Pinpoint the cell where the given text exists, returning its (x, y) midpoint coordinate. 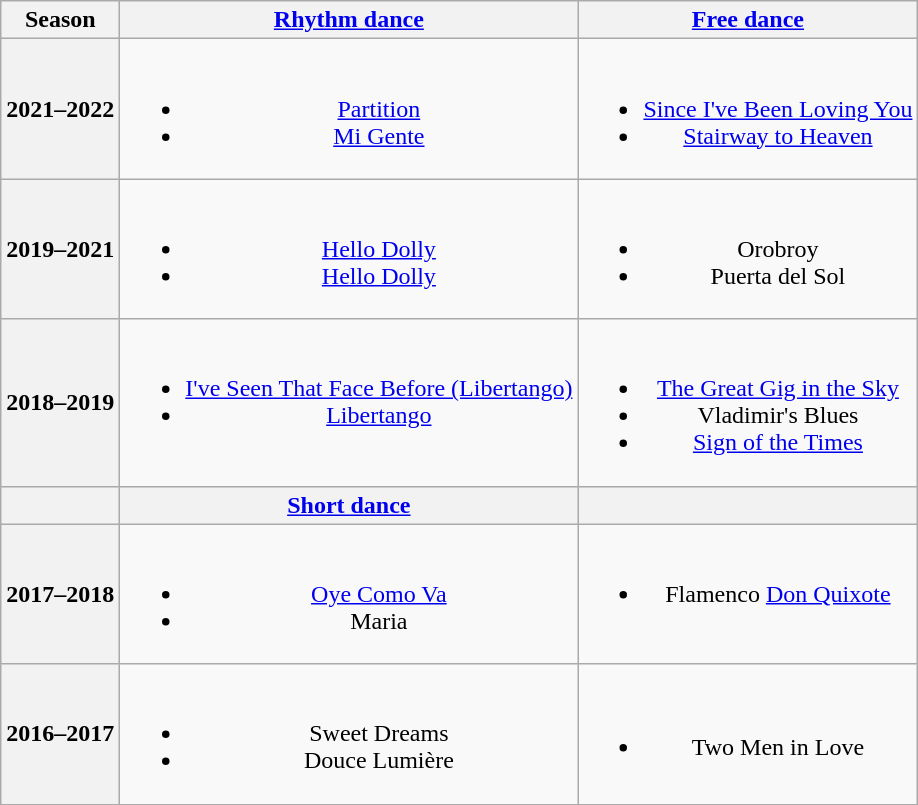
2017–2018 (60, 594)
Short dance (349, 505)
I've Seen That Face Before (Libertango) Libertango (349, 402)
Orobroy Puerta del Sol (748, 249)
Season (60, 20)
Oye Como Va Maria (349, 594)
Sweet Dreams Douce Lumière (349, 734)
2021–2022 (60, 109)
Since I've Been Loving YouStairway to Heaven (748, 109)
Hello Dolly Hello Dolly (349, 249)
2016–2017 (60, 734)
Flamenco Don Quixote (748, 594)
2019–2021 (60, 249)
Partition Mi Gente (349, 109)
Two Men in Love (748, 734)
The Great Gig in the Sky Vladimir's Blues Sign of the Times (748, 402)
Free dance (748, 20)
Rhythm dance (349, 20)
2018–2019 (60, 402)
